Detect which cell encompasses the target text, then output its (x, y) center coordinate. 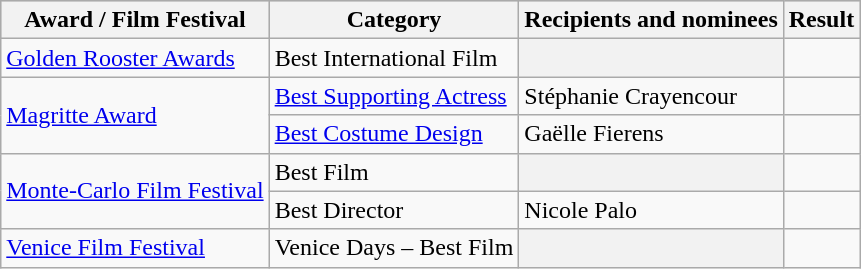
Best International Film (394, 58)
Golden Rooster Awards (135, 58)
Nicole Palo (651, 210)
Best Costume Design (394, 134)
Best Supporting Actress (394, 96)
Category (394, 20)
Result (821, 20)
Magritte Award (135, 115)
Monte-Carlo Film Festival (135, 191)
Venice Days – Best Film (394, 248)
Award / Film Festival (135, 20)
Venice Film Festival (135, 248)
Stéphanie Crayencour (651, 96)
Best Director (394, 210)
Best Film (394, 172)
Recipients and nominees (651, 20)
Gaëlle Fierens (651, 134)
